Extract the [X, Y] coordinate from the center of the cell holding the provided text.  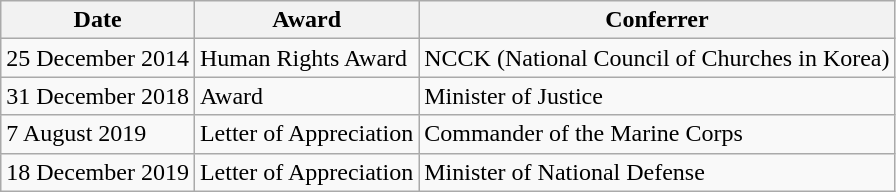
Commander of the Marine Corps [657, 134]
Conferrer [657, 20]
Human Rights Award [306, 58]
7 August 2019 [98, 134]
Minister of National Defense [657, 172]
Minister of Justice [657, 96]
25 December 2014 [98, 58]
18 December 2019 [98, 172]
Date [98, 20]
31 December 2018 [98, 96]
NCCK (National Council of Churches in Korea) [657, 58]
